Return the [X, Y] coordinate for the center point of the cell that contains the specified text.  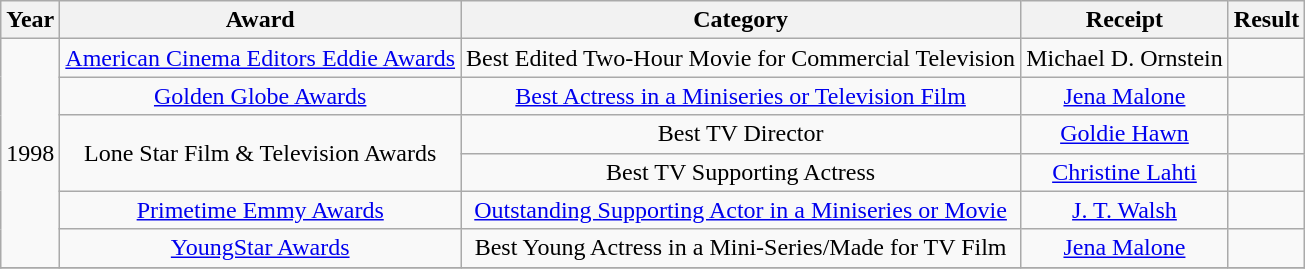
Goldie Hawn [1125, 134]
Award [260, 20]
Receipt [1125, 20]
Christine Lahti [1125, 172]
J. T. Walsh [1125, 210]
Best Edited Two-Hour Movie for Commercial Television [741, 58]
Category [741, 20]
Michael D. Ornstein [1125, 58]
Golden Globe Awards [260, 96]
Best TV Director [741, 134]
Lone Star Film & Television Awards [260, 153]
1998 [30, 153]
Best Actress in a Miniseries or Television Film [741, 96]
Best TV Supporting Actress [741, 172]
Year [30, 20]
American Cinema Editors Eddie Awards [260, 58]
YoungStar Awards [260, 248]
Primetime Emmy Awards [260, 210]
Result [1266, 20]
Outstanding Supporting Actor in a Miniseries or Movie [741, 210]
Best Young Actress in a Mini-Series/Made for TV Film [741, 248]
